Detect which cell encompasses the target text, then output its (x, y) center coordinate. 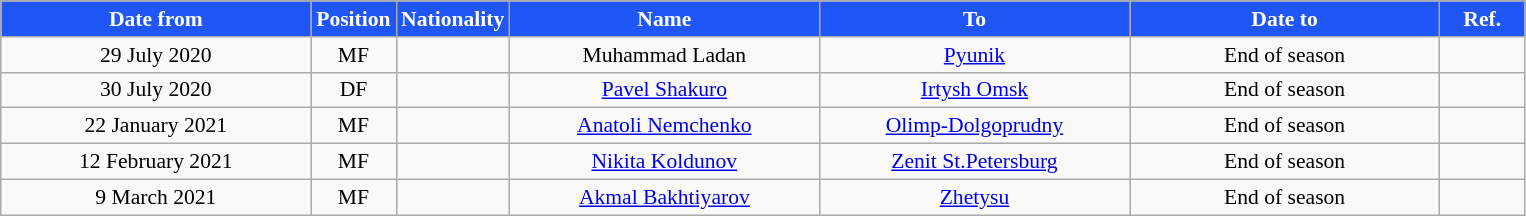
Anatoli Nemchenko (664, 126)
Ref. (1482, 19)
Date to (1285, 19)
Pyunik (974, 55)
Akmal Bakhtiyarov (664, 197)
Date from (156, 19)
Irtysh Omsk (974, 90)
DF (354, 90)
22 January 2021 (156, 126)
29 July 2020 (156, 55)
Name (664, 19)
Zenit St.Petersburg (974, 162)
9 March 2021 (156, 197)
Nationality (452, 19)
Zhetysu (974, 197)
12 February 2021 (156, 162)
Olimp-Dolgoprudny (974, 126)
Position (354, 19)
Nikita Koldunov (664, 162)
30 July 2020 (156, 90)
To (974, 19)
Pavel Shakuro (664, 90)
Muhammad Ladan (664, 55)
